Return the [x, y] coordinate for the center point of the cell that contains the specified text.  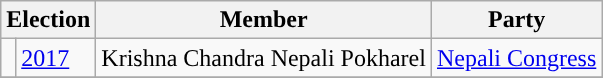
Member [264, 20]
2017 [56, 58]
Nepali Congress [516, 58]
Krishna Chandra Nepali Pokharel [264, 58]
Party [516, 20]
Election [48, 20]
